Detect which cell encompasses the target text, then output its [X, Y] center coordinate. 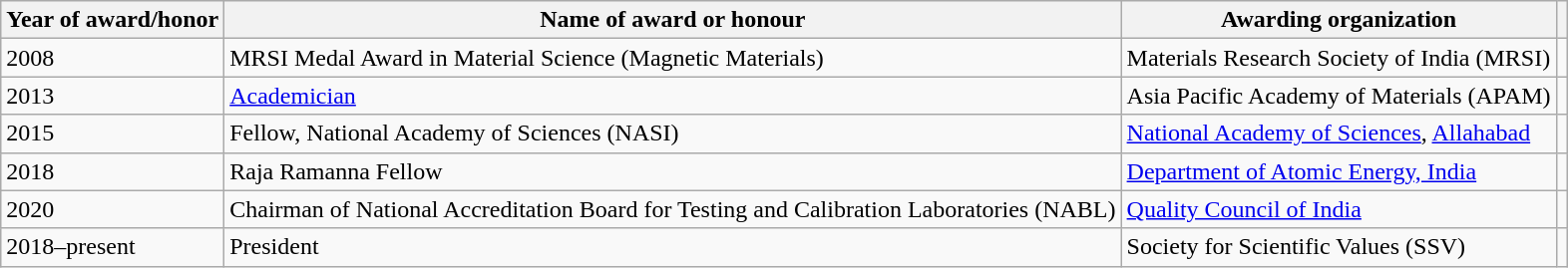
Raja Ramanna Fellow [672, 171]
2015 [113, 134]
Asia Pacific Academy of Materials (APAM) [1339, 96]
Academician [672, 96]
2020 [113, 209]
Chairman of National Accreditation Board for Testing and Calibration Laboratories (NABL) [672, 209]
2008 [113, 58]
MRSI Medal Award in Material Science (Magnetic Materials) [672, 58]
Quality Council of India [1339, 209]
Awarding organization [1339, 20]
2018 [113, 171]
Fellow, National Academy of Sciences (NASI) [672, 134]
President [672, 247]
Department of Atomic Energy, India [1339, 171]
2013 [113, 96]
Materials Research Society of India (MRSI) [1339, 58]
Society for Scientific Values (SSV) [1339, 247]
Name of award or honour [672, 20]
Year of award/honor [113, 20]
2018–present [113, 247]
National Academy of Sciences, Allahabad [1339, 134]
